Search for the cell housing the specified text and yield its [x, y] center coordinate. 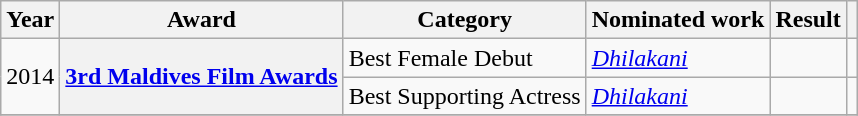
Best Female Debut [464, 58]
3rd Maldives Film Awards [202, 77]
Result [808, 20]
2014 [30, 77]
Year [30, 20]
Nominated work [678, 20]
Award [202, 20]
Best Supporting Actress [464, 96]
Category [464, 20]
